Return (x, y) of the center of cell containing provided text 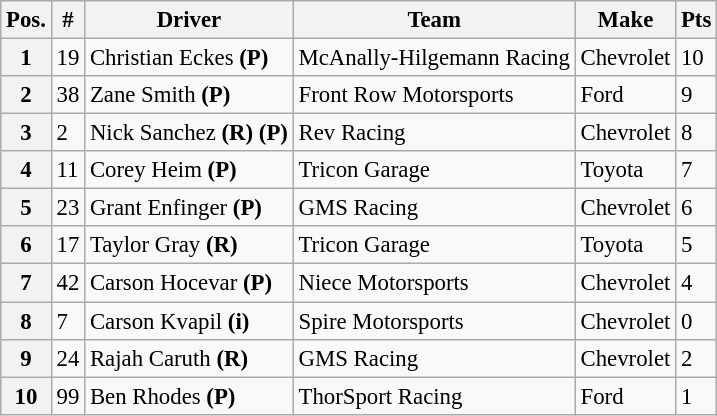
Team (434, 20)
Christian Eckes (P) (190, 58)
Rajah Caruth (R) (190, 358)
Pos. (26, 20)
McAnally-Hilgemann Racing (434, 58)
Taylor Gray (R) (190, 245)
ThorSport Racing (434, 396)
Front Row Motorsports (434, 95)
Pts (696, 20)
42 (68, 283)
Niece Motorsports (434, 283)
Ben Rhodes (P) (190, 396)
23 (68, 208)
19 (68, 58)
Corey Heim (P) (190, 170)
11 (68, 170)
3 (26, 133)
# (68, 20)
Nick Sanchez (R) (P) (190, 133)
Carson Kvapil (i) (190, 321)
Grant Enfinger (P) (190, 208)
Make (625, 20)
99 (68, 396)
Driver (190, 20)
0 (696, 321)
Spire Motorsports (434, 321)
Rev Racing (434, 133)
Zane Smith (P) (190, 95)
24 (68, 358)
17 (68, 245)
38 (68, 95)
Carson Hocevar (P) (190, 283)
